Identify which cell holds the provided text, then report its [x, y] central coordinate. 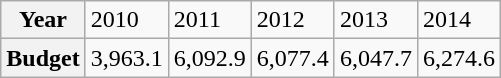
6,274.6 [458, 58]
Year [43, 20]
2013 [376, 20]
2012 [292, 20]
6,047.7 [376, 58]
6,092.9 [210, 58]
2011 [210, 20]
2010 [126, 20]
3,963.1 [126, 58]
6,077.4 [292, 58]
Budget [43, 58]
2014 [458, 20]
